Identify which cell holds the provided text, then report its (x, y) central coordinate. 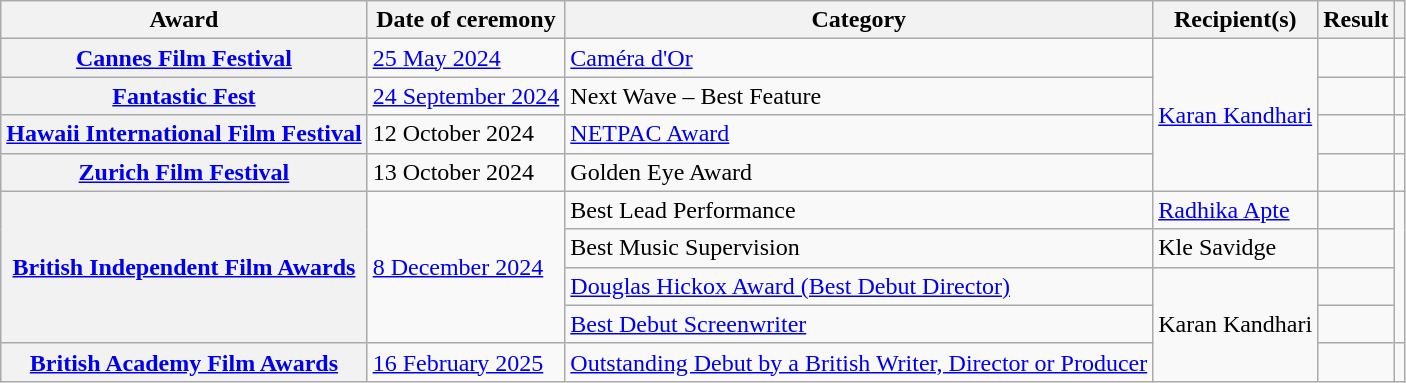
Category (859, 20)
13 October 2024 (466, 172)
Zurich Film Festival (184, 172)
16 February 2025 (466, 362)
25 May 2024 (466, 58)
British Independent Film Awards (184, 267)
Hawaii International Film Festival (184, 134)
Result (1356, 20)
Next Wave – Best Feature (859, 96)
British Academy Film Awards (184, 362)
Date of ceremony (466, 20)
Outstanding Debut by a British Writer, Director or Producer (859, 362)
Cannes Film Festival (184, 58)
Best Lead Performance (859, 210)
12 October 2024 (466, 134)
Best Debut Screenwriter (859, 324)
Douglas Hickox Award (Best Debut Director) (859, 286)
NETPAC Award (859, 134)
Kle Savidge (1236, 248)
24 September 2024 (466, 96)
Radhika Apte (1236, 210)
8 December 2024 (466, 267)
Fantastic Fest (184, 96)
Golden Eye Award (859, 172)
Best Music Supervision (859, 248)
Award (184, 20)
Recipient(s) (1236, 20)
Caméra d'Or (859, 58)
